Scan for the cell matching the given text and deliver its (X, Y) coordinate at center. 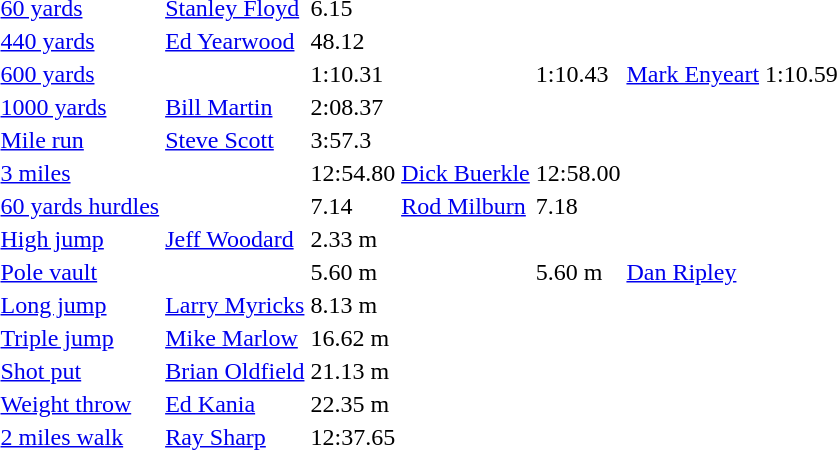
Mark Enyeart (693, 74)
7.14 (353, 206)
12:58.00 (578, 173)
1:10.43 (578, 74)
2:08.37 (353, 107)
Jeff Woodard (235, 239)
48.12 (353, 41)
Larry Myricks (235, 305)
2.33 m (353, 239)
Steve Scott (235, 140)
3:57.3 (353, 140)
16.62 m (353, 338)
Bill Martin (235, 107)
Dick Buerkle (466, 173)
Mike Marlow (235, 338)
7.18 (578, 206)
Rod Milburn (466, 206)
1:10.31 (353, 74)
12:54.80 (353, 173)
Ed Yearwood (235, 41)
Ed Kania (235, 404)
Dan Ripley (693, 272)
8.13 m (353, 305)
21.13 m (353, 371)
22.35 m (353, 404)
Brian Oldfield (235, 371)
